Extract the [x, y] coordinate from the center of the cell holding the provided text.  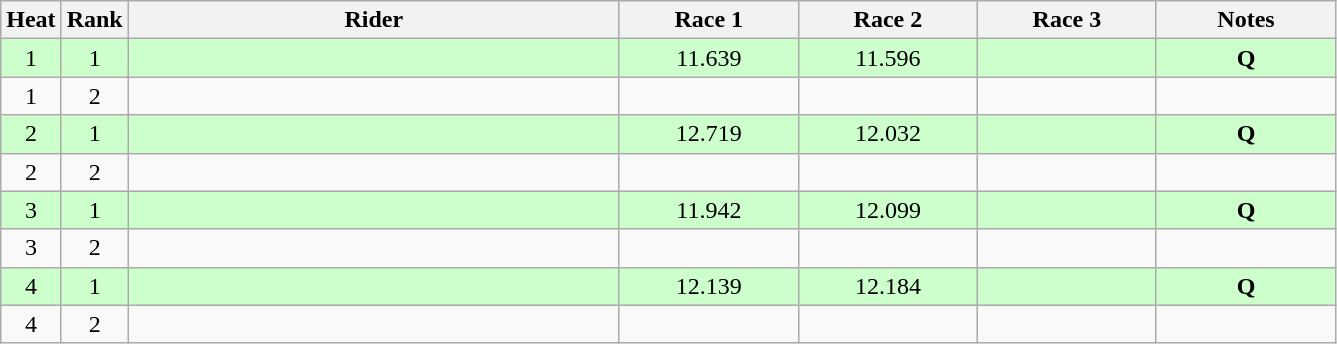
Notes [1246, 20]
11.639 [708, 58]
Race 2 [888, 20]
12.099 [888, 210]
12.032 [888, 134]
12.719 [708, 134]
Rider [374, 20]
Heat [31, 20]
Rank [94, 20]
12.139 [708, 286]
11.942 [708, 210]
Race 3 [1066, 20]
11.596 [888, 58]
Race 1 [708, 20]
12.184 [888, 286]
